Find where the given text appears and provide that cell's center as (X, Y) coordinate. 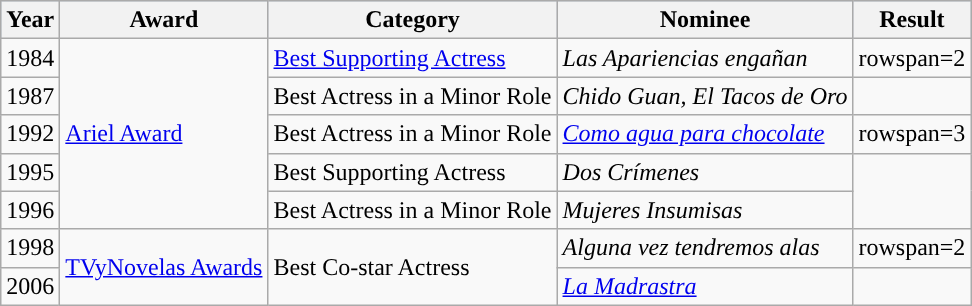
2006 (30, 286)
Alguna vez tendremos alas (705, 248)
TVyNovelas Awards (164, 267)
1995 (30, 172)
Nominee (705, 20)
Ariel Award (164, 134)
1998 (30, 248)
Las Apariencias engañan (705, 58)
Year (30, 20)
Mujeres Insumisas (705, 210)
1992 (30, 134)
1987 (30, 96)
La Madrastra (705, 286)
Dos Crímenes (705, 172)
Chido Guan, El Tacos de Oro (705, 96)
1996 (30, 210)
Category (412, 20)
Como agua para chocolate (705, 134)
Award (164, 20)
rowspan=3 (912, 134)
Best Co-star Actress (412, 267)
1984 (30, 58)
Result (912, 20)
